Return [X, Y] of the center of cell containing provided text 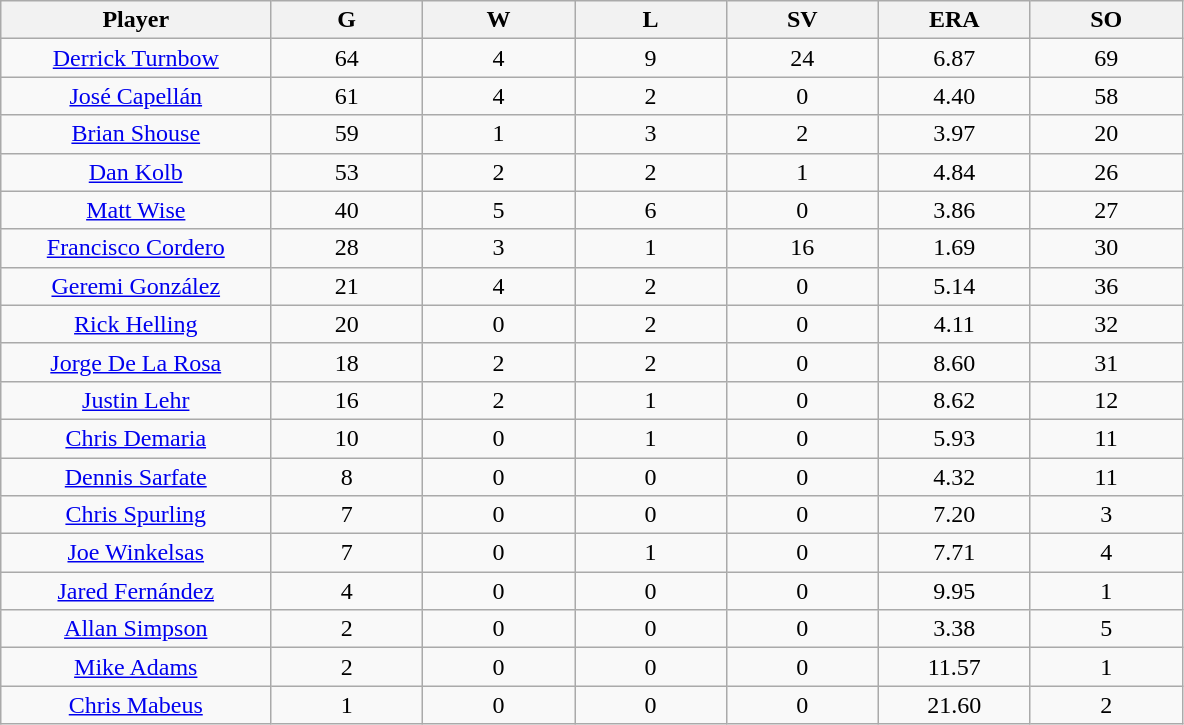
7.71 [954, 553]
Player [136, 20]
Rick Helling [136, 324]
26 [1106, 172]
21 [347, 286]
Joe Winkelsas [136, 553]
31 [1106, 362]
Mike Adams [136, 667]
30 [1106, 248]
1.69 [954, 248]
36 [1106, 286]
64 [347, 58]
8.62 [954, 400]
24 [802, 58]
59 [347, 134]
58 [1106, 96]
Dan Kolb [136, 172]
9 [651, 58]
SO [1106, 20]
6 [651, 210]
W [499, 20]
4.84 [954, 172]
Francisco Cordero [136, 248]
7.20 [954, 515]
10 [347, 438]
3.86 [954, 210]
Chris Demaria [136, 438]
Matt Wise [136, 210]
28 [347, 248]
ERA [954, 20]
G [347, 20]
27 [1106, 210]
José Capellán [136, 96]
Derrick Turnbow [136, 58]
61 [347, 96]
L [651, 20]
40 [347, 210]
4.11 [954, 324]
Brian Shouse [136, 134]
8 [347, 477]
11.57 [954, 667]
12 [1106, 400]
5.14 [954, 286]
Chris Spurling [136, 515]
21.60 [954, 705]
Allan Simpson [136, 629]
4.32 [954, 477]
3.38 [954, 629]
Justin Lehr [136, 400]
Dennis Sarfate [136, 477]
3.97 [954, 134]
SV [802, 20]
5.93 [954, 438]
Chris Mabeus [136, 705]
Jorge De La Rosa [136, 362]
Jared Fernández [136, 591]
Geremi González [136, 286]
8.60 [954, 362]
69 [1106, 58]
18 [347, 362]
4.40 [954, 96]
6.87 [954, 58]
9.95 [954, 591]
32 [1106, 324]
53 [347, 172]
